Extract the [x, y] coordinate from the center of the cell holding the provided text.  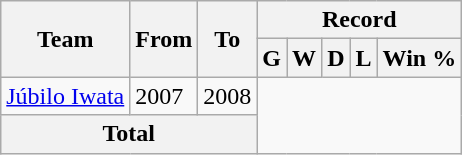
Total [129, 134]
Win % [420, 58]
Team [66, 39]
D [336, 58]
W [304, 58]
G [272, 58]
To [228, 39]
Júbilo Iwata [66, 96]
From [164, 39]
2007 [164, 96]
L [364, 58]
Record [360, 20]
2008 [228, 96]
